Detect which cell encompasses the target text, then output its [X, Y] center coordinate. 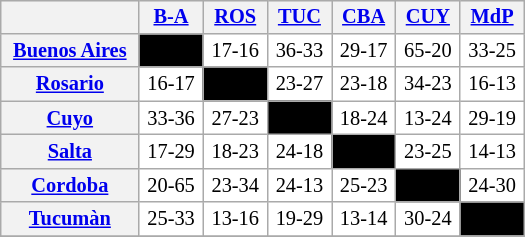
18-24 [364, 118]
20-65 [171, 185]
29-17 [364, 51]
30-24 [428, 219]
24-18 [299, 152]
13-24 [428, 118]
Tucumàn [70, 219]
36-33 [299, 51]
TUC [299, 17]
19-29 [299, 219]
23-25 [428, 152]
MdP [492, 17]
Buenos Aires [70, 51]
25-23 [364, 185]
13-16 [235, 219]
CUY [428, 17]
ROS [235, 17]
B-A [171, 17]
25-33 [171, 219]
23-34 [235, 185]
24-30 [492, 185]
23-18 [364, 84]
24-13 [299, 185]
13-14 [364, 219]
Rosario [70, 84]
Cuyo [70, 118]
Salta [70, 152]
16-13 [492, 84]
CBA [364, 17]
17-29 [171, 152]
29-19 [492, 118]
23-27 [299, 84]
33-25 [492, 51]
33-36 [171, 118]
27-23 [235, 118]
Cordoba [70, 185]
16-17 [171, 84]
18-23 [235, 152]
14-13 [492, 152]
34-23 [428, 84]
65-20 [428, 51]
17-16 [235, 51]
